Capture the cell that displays the provided text and extract its [X, Y] central coordinate. 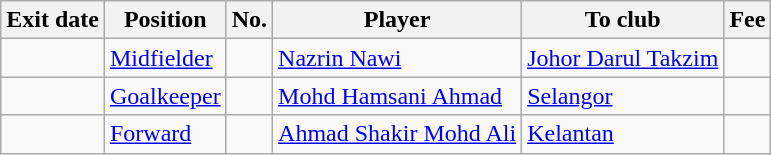
Goalkeeper [165, 96]
Position [165, 20]
Nazrin Nawi [398, 58]
To club [623, 20]
Exit date [53, 20]
Player [398, 20]
Mohd Hamsani Ahmad [398, 96]
Kelantan [623, 134]
Ahmad Shakir Mohd Ali [398, 134]
Fee [748, 20]
Johor Darul Takzim [623, 58]
Forward [165, 134]
No. [249, 20]
Midfielder [165, 58]
Selangor [623, 96]
